Extract the [x, y] coordinate from the center of the cell holding the provided text.  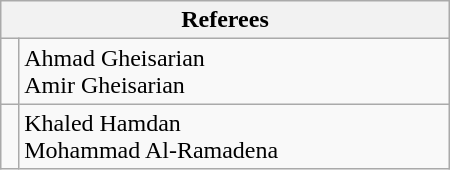
Referees [225, 20]
Khaled Hamdan Mohammad Al-Ramadena [234, 136]
Ahmad Gheisarian Amir Gheisarian [234, 72]
